Scan for the cell matching the given text and deliver its [x, y] coordinate at center. 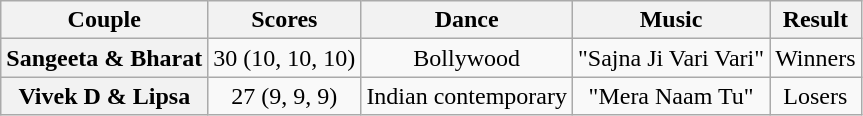
Scores [284, 20]
"Sajna Ji Vari Vari" [672, 58]
Winners [816, 58]
Music [672, 20]
30 (10, 10, 10) [284, 58]
Sangeeta & Bharat [104, 58]
Losers [816, 96]
27 (9, 9, 9) [284, 96]
Result [816, 20]
"Mera Naam Tu" [672, 96]
Couple [104, 20]
Indian contemporary [467, 96]
Bollywood [467, 58]
Dance [467, 20]
Vivek D & Lipsa [104, 96]
